Capture the cell that displays the provided text and extract its (X, Y) central coordinate. 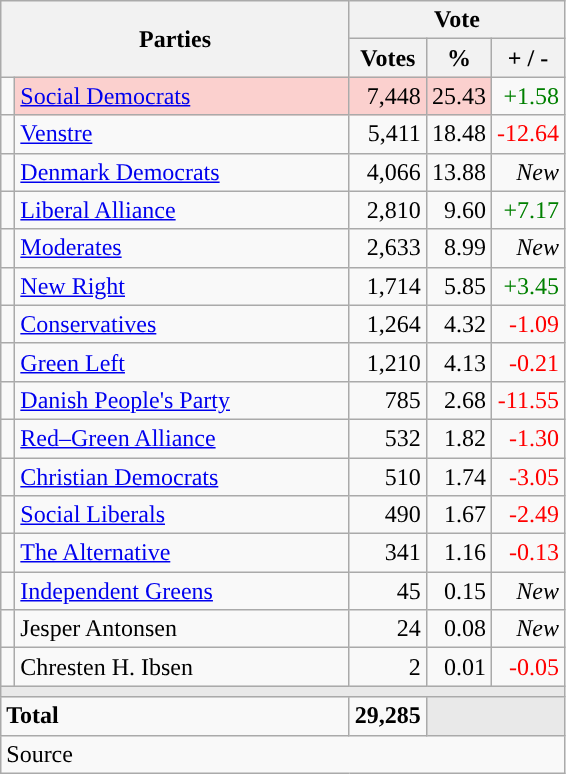
5.85 (458, 286)
29,285 (388, 716)
-0.13 (528, 553)
25.43 (458, 96)
Jesper Antonsen (182, 629)
2 (388, 667)
1,210 (388, 362)
1.16 (458, 553)
Denmark Democrats (182, 172)
Conservatives (182, 324)
7,448 (388, 96)
Christian Democrats (182, 477)
341 (388, 553)
-1.09 (528, 324)
-0.21 (528, 362)
4.32 (458, 324)
Independent Greens (182, 591)
-2.49 (528, 515)
2.68 (458, 400)
Total (176, 716)
-0.05 (528, 667)
4,066 (388, 172)
Danish People's Party (182, 400)
Venstre (182, 134)
-1.30 (528, 438)
+ / - (528, 58)
4.13 (458, 362)
Parties (176, 39)
Source (283, 754)
45 (388, 591)
0.01 (458, 667)
490 (388, 515)
1,714 (388, 286)
0.15 (458, 591)
1,264 (388, 324)
785 (388, 400)
0.08 (458, 629)
13.88 (458, 172)
-3.05 (528, 477)
The Alternative (182, 553)
Chresten H. Ibsen (182, 667)
Social Democrats (182, 96)
Vote (456, 20)
Green Left (182, 362)
510 (388, 477)
Moderates (182, 248)
2,810 (388, 210)
Red–Green Alliance (182, 438)
+7.17 (528, 210)
2,633 (388, 248)
-12.64 (528, 134)
-11.55 (528, 400)
18.48 (458, 134)
8.99 (458, 248)
9.60 (458, 210)
Liberal Alliance (182, 210)
+1.58 (528, 96)
24 (388, 629)
Votes (388, 58)
+3.45 (528, 286)
532 (388, 438)
5,411 (388, 134)
1.82 (458, 438)
New Right (182, 286)
1.74 (458, 477)
1.67 (458, 515)
Social Liberals (182, 515)
% (458, 58)
